Scan for the cell matching the given text and deliver its (X, Y) coordinate at center. 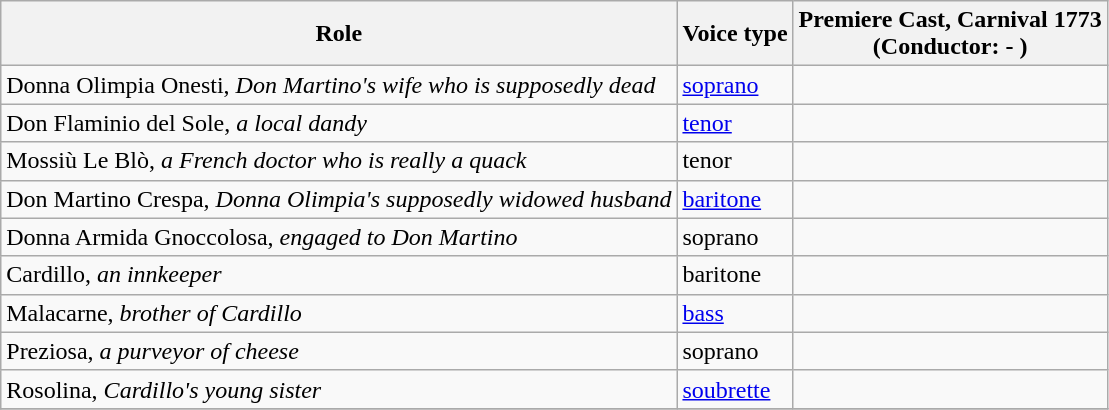
Donna Olimpia Onesti, Don Martino's wife who is supposedly dead (339, 85)
Mossiù Le Blò, a French doctor who is really a quack (339, 161)
Premiere Cast, Carnival 1773(Conductor: - ) (950, 34)
Cardillo, an innkeeper (339, 275)
Voice type (735, 34)
Role (339, 34)
Donna Armida Gnoccolosa, engaged to Don Martino (339, 237)
Preziosa, a purveyor of cheese (339, 351)
Don Flaminio del Sole, a local dandy (339, 123)
Don Martino Crespa, Donna Olimpia's supposedly widowed husband (339, 199)
bass (735, 313)
Rosolina, Cardillo's young sister (339, 389)
soubrette (735, 389)
Malacarne, brother of Cardillo (339, 313)
